Return the [x, y] coordinate for the center point of the cell that contains the specified text.  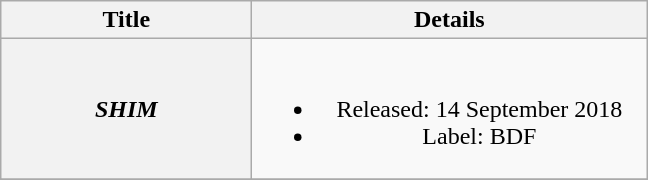
Released: 14 September 2018Label: BDF [450, 109]
Details [450, 20]
Title [126, 20]
SHIM [126, 109]
